Locate the cell with the specified text and output its [x, y] center coordinate. 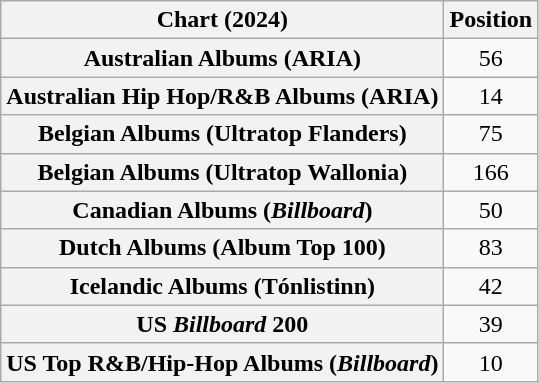
Canadian Albums (Billboard) [222, 210]
166 [491, 172]
Australian Hip Hop/R&B Albums (ARIA) [222, 96]
10 [491, 362]
Chart (2024) [222, 20]
42 [491, 286]
50 [491, 210]
US Billboard 200 [222, 324]
US Top R&B/Hip-Hop Albums (Billboard) [222, 362]
Dutch Albums (Album Top 100) [222, 248]
Icelandic Albums (Tónlistinn) [222, 286]
Belgian Albums (Ultratop Wallonia) [222, 172]
39 [491, 324]
Belgian Albums (Ultratop Flanders) [222, 134]
Australian Albums (ARIA) [222, 58]
14 [491, 96]
75 [491, 134]
Position [491, 20]
56 [491, 58]
83 [491, 248]
